Extract the (x, y) coordinate from the center of the cell holding the provided text.  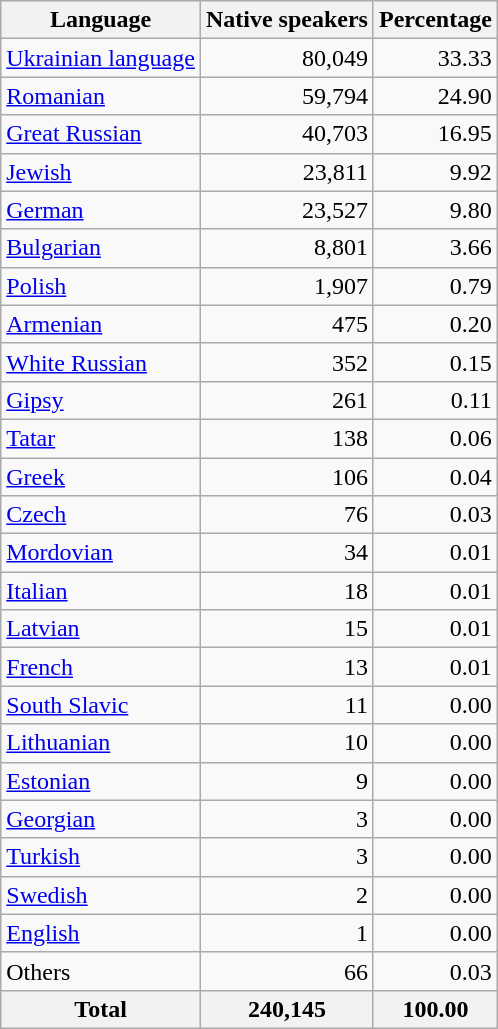
0.06 (435, 438)
1 (286, 933)
Tatar (101, 438)
French (101, 667)
9.80 (435, 210)
Jewish (101, 172)
Others (101, 971)
Bulgarian (101, 248)
9.92 (435, 172)
0.79 (435, 286)
0.04 (435, 477)
0.20 (435, 324)
Estonian (101, 781)
Georgian (101, 819)
Greek (101, 477)
Armenian (101, 324)
1,907 (286, 286)
2 (286, 895)
English (101, 933)
Mordovian (101, 553)
8,801 (286, 248)
13 (286, 667)
16.95 (435, 134)
24.90 (435, 96)
Ukrainian language (101, 58)
Czech (101, 515)
15 (286, 629)
11 (286, 705)
240,145 (286, 1009)
475 (286, 324)
Gipsy (101, 400)
261 (286, 400)
Great Russian (101, 134)
34 (286, 553)
Polish (101, 286)
Language (101, 20)
Percentage (435, 20)
Latvian (101, 629)
18 (286, 591)
Native speakers (286, 20)
Total (101, 1009)
59,794 (286, 96)
3.66 (435, 248)
Italian (101, 591)
Romanian (101, 96)
Lithuanian (101, 743)
106 (286, 477)
Turkish (101, 857)
23,811 (286, 172)
White Russian (101, 362)
40,703 (286, 134)
0.11 (435, 400)
66 (286, 971)
0.15 (435, 362)
South Slavic (101, 705)
352 (286, 362)
80,049 (286, 58)
138 (286, 438)
Swedish (101, 895)
23,527 (286, 210)
German (101, 210)
33.33 (435, 58)
76 (286, 515)
9 (286, 781)
100.00 (435, 1009)
10 (286, 743)
